Pinpoint the cell where the given text exists, returning its [X, Y] midpoint coordinate. 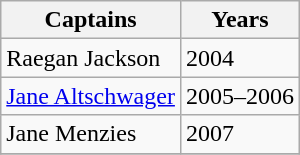
Jane Altschwager [91, 96]
2005–2006 [240, 96]
Raegan Jackson [91, 58]
Captains [91, 20]
Jane Menzies [91, 134]
Years [240, 20]
2007 [240, 134]
2004 [240, 58]
